Pinpoint the cell where the given text exists, returning its [X, Y] midpoint coordinate. 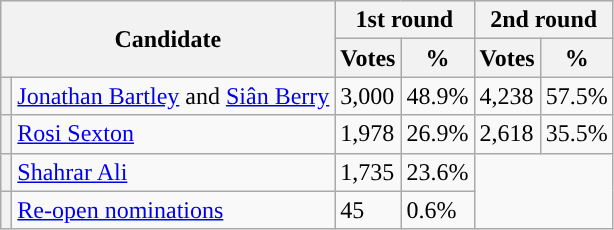
45 [368, 210]
4,238 [507, 96]
2,618 [507, 134]
Shahrar Ali [174, 172]
35.5% [576, 134]
2nd round [544, 20]
Candidate [168, 39]
23.6% [438, 172]
1st round [404, 20]
3,000 [368, 96]
0.6% [438, 210]
Jonathan Bartley and Siân Berry [174, 96]
26.9% [438, 134]
1,978 [368, 134]
Re-open nominations [174, 210]
1,735 [368, 172]
48.9% [438, 96]
Rosi Sexton [174, 134]
57.5% [576, 96]
